Pinpoint the cell where the given text exists, returning its (x, y) midpoint coordinate. 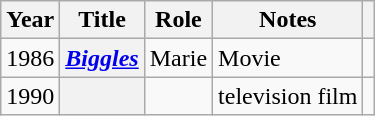
1990 (30, 96)
Biggles (102, 58)
Movie (288, 58)
Role (178, 20)
Title (102, 20)
Year (30, 20)
Notes (288, 20)
Marie (178, 58)
television film (288, 96)
1986 (30, 58)
